Pinpoint the cell where the given text exists, returning its (X, Y) midpoint coordinate. 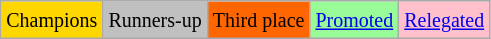
Third place (258, 20)
Relegated (444, 20)
Runners-up (155, 20)
Promoted (354, 20)
Champions (52, 20)
